From the cell containing the given text, extract its center point as (x, y) coordinate. 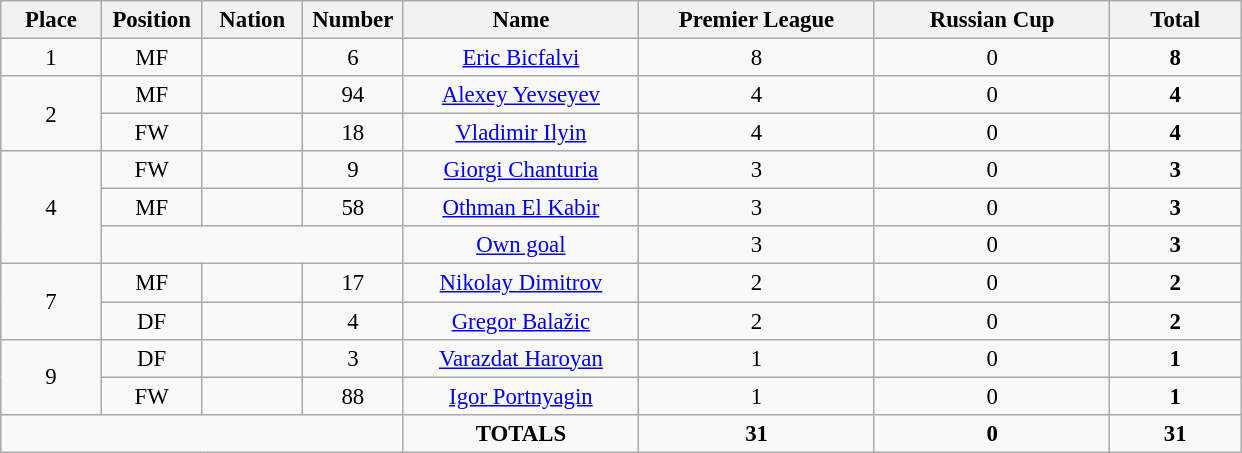
Giorgi Chanturia (521, 170)
6 (354, 58)
Gregor Balažic (521, 321)
7 (52, 302)
Igor Portnyagin (521, 396)
Premier League (757, 20)
Name (521, 20)
Othman El Kabir (521, 208)
Total (1176, 20)
TOTALS (521, 433)
Russian Cup (992, 20)
Varazdat Haroyan (521, 358)
88 (354, 396)
Nikolay Dimitrov (521, 283)
Place (52, 20)
18 (354, 133)
Vladimir Ilyin (521, 133)
Own goal (521, 245)
Nation (252, 20)
58 (354, 208)
Position (152, 20)
Alexey Yevseyev (521, 95)
17 (354, 283)
Number (354, 20)
94 (354, 95)
Eric Bicfalvi (521, 58)
